Detect which cell encompasses the target text, then output its [X, Y] center coordinate. 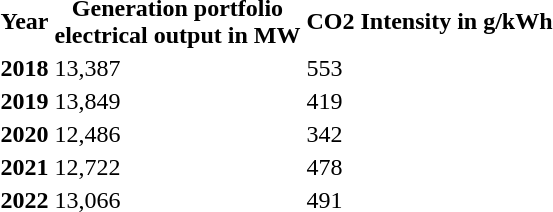
13,387 [178, 68]
12,486 [178, 134]
13,849 [178, 101]
12,722 [178, 167]
